Locate the cell with the specified text and output its [x, y] center coordinate. 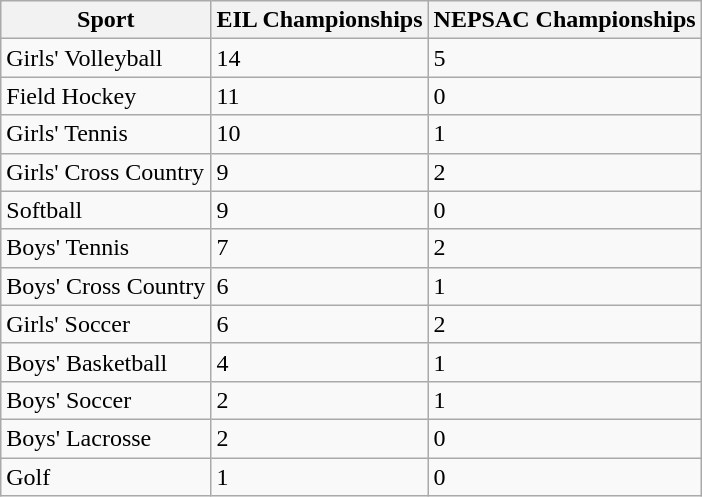
NEPSAC Championships [564, 20]
Boys' Lacrosse [106, 438]
Boys' Soccer [106, 400]
Sport [106, 20]
14 [320, 58]
5 [564, 58]
11 [320, 96]
EIL Championships [320, 20]
Boys' Cross Country [106, 286]
7 [320, 248]
Softball [106, 210]
Golf [106, 477]
Girls' Tennis [106, 134]
4 [320, 362]
Girls' Cross Country [106, 172]
Girls' Volleyball [106, 58]
Boys' Basketball [106, 362]
Boys' Tennis [106, 248]
Field Hockey [106, 96]
Girls' Soccer [106, 324]
10 [320, 134]
